Pinpoint the cell where the given text exists, returning its (x, y) midpoint coordinate. 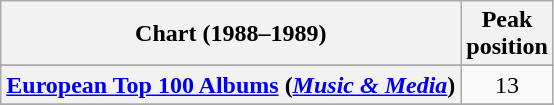
Peakposition (507, 34)
Chart (1988–1989) (231, 34)
European Top 100 Albums (Music & Media) (231, 85)
13 (507, 85)
